Determine the (X, Y) coordinate at the center of the cell enclosing the given text.  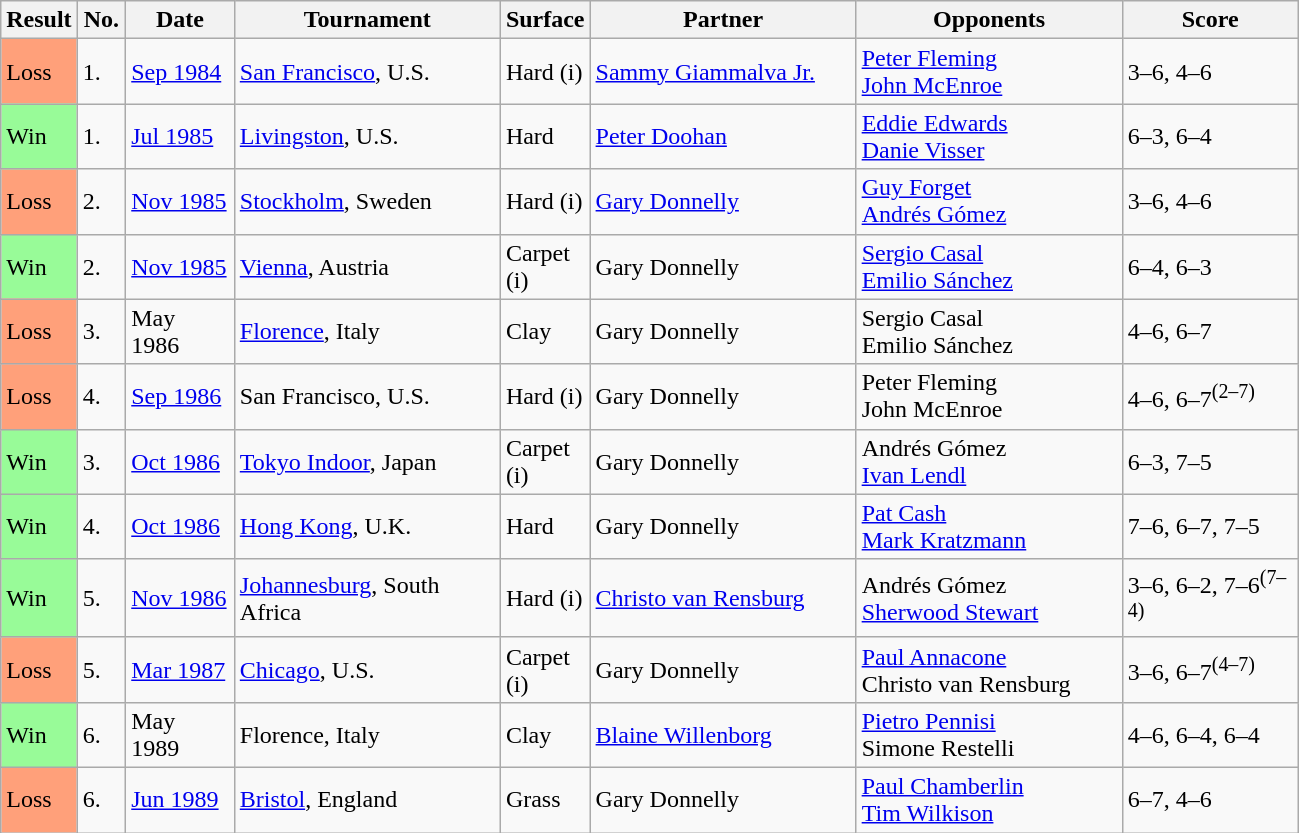
Tournament (367, 20)
Sammy Giammalva Jr. (723, 72)
Paul Chamberlin Tim Wilkison (989, 800)
Bristol, England (367, 800)
Grass (545, 800)
No. (102, 20)
Stockholm, Sweden (367, 202)
Sep 1984 (180, 72)
Opponents (989, 20)
Peter Doohan (723, 136)
Johannesburg, South Africa (367, 598)
Eddie Edwards Danie Visser (989, 136)
Blaine Willenborg (723, 734)
Pat Cash Mark Kratzmann (989, 526)
Tokyo Indoor, Japan (367, 462)
4–6, 6–4, 6–4 (1210, 734)
4–6, 6–7 (1210, 332)
6–7, 4–6 (1210, 800)
Mar 1987 (180, 670)
Result (39, 20)
6–3, 6–4 (1210, 136)
Christo van Rensburg (723, 598)
Paul Annacone Christo van Rensburg (989, 670)
3–6, 6–7(4–7) (1210, 670)
Andrés Gómez Ivan Lendl (989, 462)
6–3, 7–5 (1210, 462)
May 1989 (180, 734)
Score (1210, 20)
Date (180, 20)
6–4, 6–3 (1210, 266)
Partner (723, 20)
Guy Forget Andrés Gómez (989, 202)
Nov 1986 (180, 598)
7–6, 6–7, 7–5 (1210, 526)
May 1986 (180, 332)
Vienna, Austria (367, 266)
Andrés Gómez Sherwood Stewart (989, 598)
Hong Kong, U.K. (367, 526)
Chicago, U.S. (367, 670)
Pietro Pennisi Simone Restelli (989, 734)
Livingston, U.S. (367, 136)
Jun 1989 (180, 800)
Jul 1985 (180, 136)
Sep 1986 (180, 396)
3–6, 6–2, 7–6(7–4) (1210, 598)
4–6, 6–7(2–7) (1210, 396)
Surface (545, 20)
